For the text-containing cell, return its midpoint in [X, Y] coordinate format. 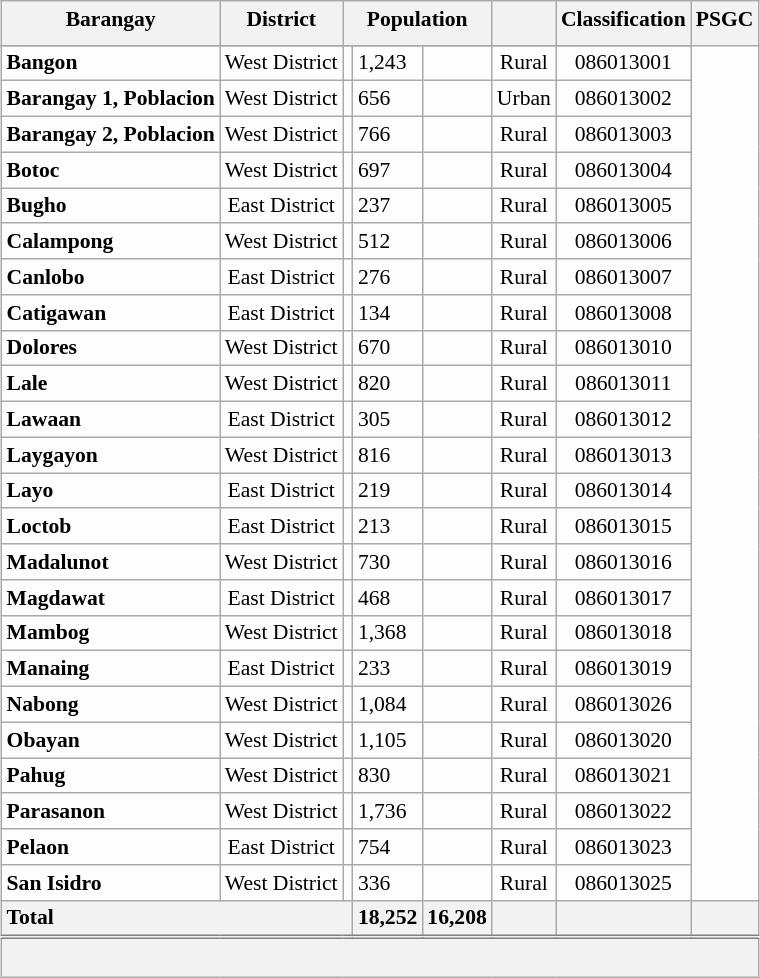
086013001 [624, 63]
086013016 [624, 562]
16,208 [456, 918]
086013025 [624, 882]
468 [388, 597]
Canlobo [111, 277]
086013018 [624, 633]
086013008 [624, 312]
086013021 [624, 776]
754 [388, 847]
Nabong [111, 704]
820 [388, 384]
086013010 [624, 348]
Mambog [111, 633]
Parasanon [111, 811]
District [282, 18]
086013014 [624, 490]
086013005 [624, 206]
Lale [111, 384]
086013022 [624, 811]
816 [388, 455]
512 [388, 241]
086013011 [624, 384]
1,368 [388, 633]
086013015 [624, 526]
Magdawat [111, 597]
086013026 [624, 704]
PSGC [725, 18]
Total [178, 918]
Population [418, 18]
Layo [111, 490]
086013003 [624, 134]
086013012 [624, 419]
086013006 [624, 241]
1,084 [388, 704]
336 [388, 882]
305 [388, 419]
134 [388, 312]
Pelaon [111, 847]
18,252 [388, 918]
Barangay 1, Poblacion [111, 99]
086013004 [624, 170]
Pahug [111, 776]
233 [388, 669]
730 [388, 562]
1,243 [388, 63]
Laygayon [111, 455]
Catigawan [111, 312]
Loctob [111, 526]
219 [388, 490]
1,105 [388, 740]
Bugho [111, 206]
Urban [524, 99]
086013007 [624, 277]
670 [388, 348]
Classification [624, 18]
086013020 [624, 740]
766 [388, 134]
086013002 [624, 99]
Lawaan [111, 419]
Madalunot [111, 562]
Barangay [111, 18]
697 [388, 170]
Calampong [111, 241]
213 [388, 526]
Barangay 2, Poblacion [111, 134]
Manaing [111, 669]
656 [388, 99]
237 [388, 206]
276 [388, 277]
086013023 [624, 847]
086013017 [624, 597]
Botoc [111, 170]
086013013 [624, 455]
Dolores [111, 348]
Bangon [111, 63]
086013019 [624, 669]
830 [388, 776]
1,736 [388, 811]
San Isidro [111, 882]
Obayan [111, 740]
